Find where the given text appears and provide that cell's center as (x, y) coordinate. 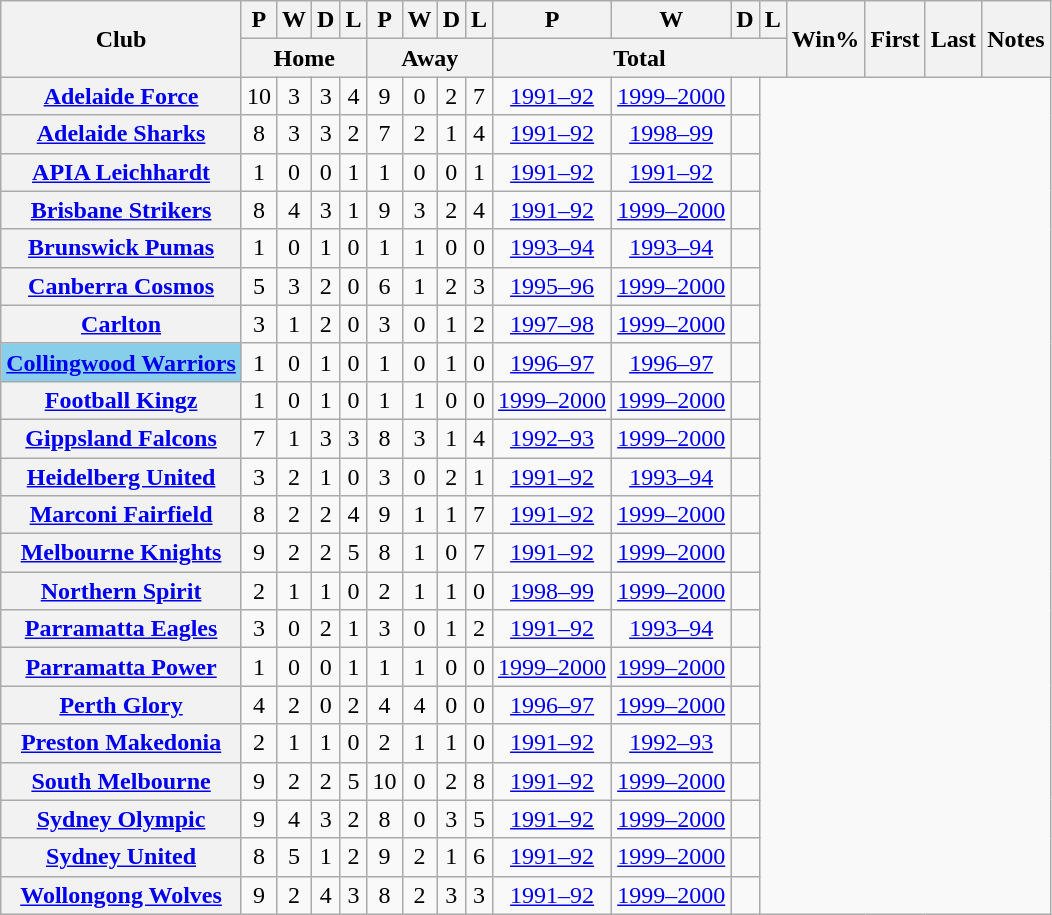
Canberra Cosmos (122, 286)
Gippsland Falcons (122, 438)
Wollongong Wolves (122, 895)
Melbourne Knights (122, 553)
APIA Leichhardt (122, 172)
1997–98 (552, 324)
Heidelberg United (122, 477)
Perth Glory (122, 705)
Carlton (122, 324)
First (895, 39)
Notes (1016, 39)
Brisbane Strikers (122, 210)
Collingwood Warriors (122, 362)
1995–96 (552, 286)
Sydney Olympic (122, 819)
Marconi Fairfield (122, 515)
South Melbourne (122, 781)
Parramatta Eagles (122, 629)
Brunswick Pumas (122, 248)
Home (304, 58)
Football Kingz (122, 400)
Northern Spirit (122, 591)
Last (953, 39)
Adelaide Force (122, 96)
Sydney United (122, 857)
Away (430, 58)
Total (640, 58)
Win% (826, 39)
Club (122, 39)
Adelaide Sharks (122, 134)
Preston Makedonia (122, 743)
Parramatta Power (122, 667)
